From the cell containing the given text, extract its center point as (X, Y) coordinate. 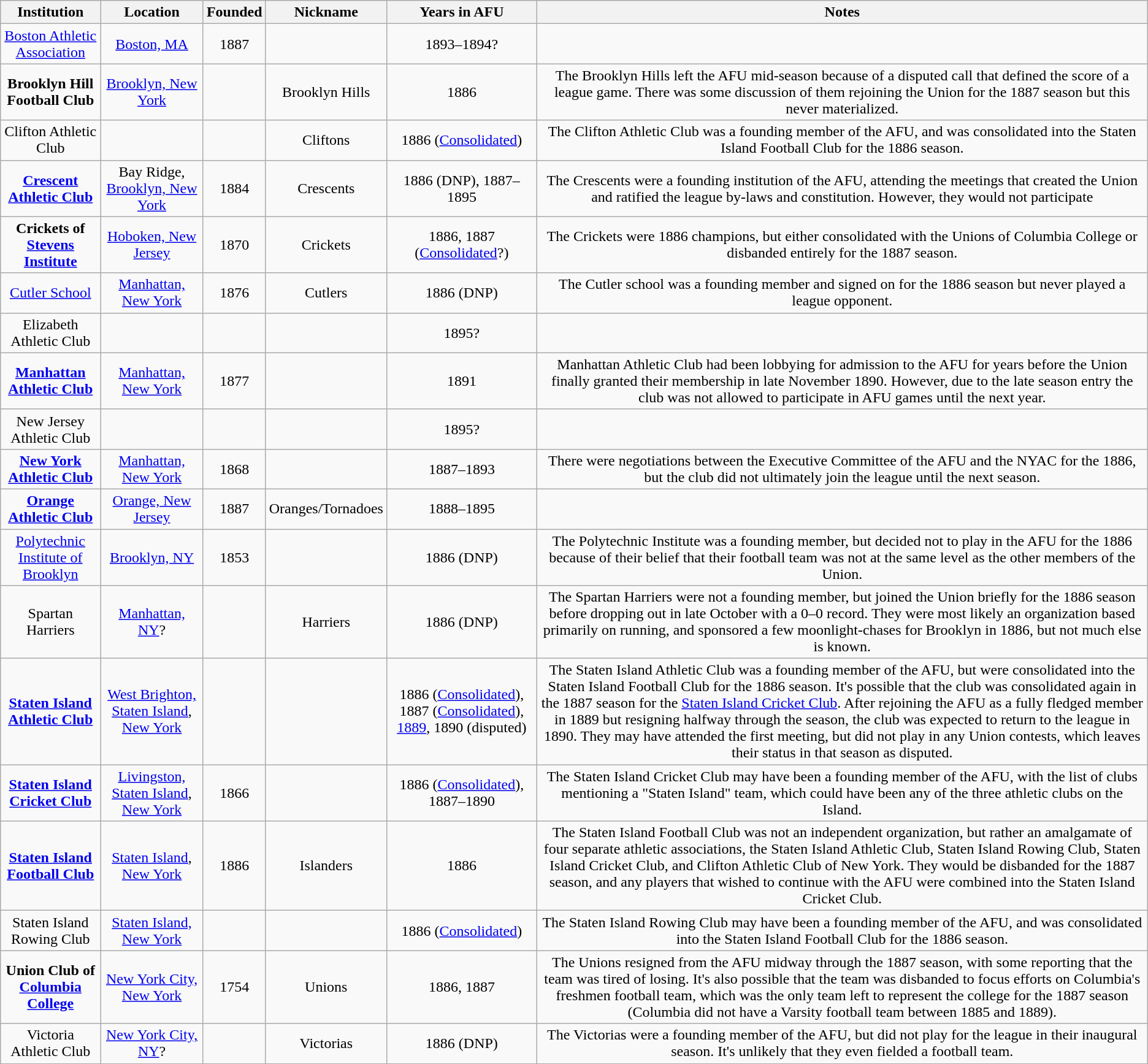
1870 (234, 245)
Harriers (326, 622)
Victorias (326, 1044)
West Brighton, Staten Island, New York (152, 711)
1893–1894? (461, 44)
Nickname (326, 12)
Founded (234, 12)
Notes (842, 12)
Unions (326, 987)
The Cutler school was a founding member and signed on for the 1886 season but never played a league opponent. (842, 293)
1888–1895 (461, 509)
Staten Island Athletic Club (50, 711)
1886 (DNP), 1887–1895 (461, 188)
Staten Island Cricket Club (50, 793)
1886 (Consolidated), 1887–1890 (461, 793)
Polytechnic Institute of Brooklyn (50, 557)
Bay Ridge, Brooklyn, New York (152, 188)
Cutler School (50, 293)
Crickets of Stevens Institute (50, 245)
New York City, New York (152, 987)
Staten Island Rowing Club (50, 931)
1884 (234, 188)
1886 (Consolidated), 1887 (Consolidated), 1889, 1890 (disputed) (461, 711)
Cliftons (326, 140)
Boston, MA (152, 44)
Staten Island Football Club (50, 866)
The Clifton Athletic Club was a founding member of the AFU, and was consolidated into the Staten Island Football Club for the 1886 season. (842, 140)
1853 (234, 557)
Union Club of Columbia College (50, 987)
1754 (234, 987)
1887–1893 (461, 469)
Oranges/Tornadoes (326, 509)
Livingston, Staten Island, New York (152, 793)
New Jersey Athletic Club (50, 429)
Crescent Athletic Club (50, 188)
Orange, New Jersey (152, 509)
Brooklyn Hills (326, 92)
The Crickets were 1886 champions, but either consolidated with the Unions of Columbia College or disbanded entirely for the 1887 season. (842, 245)
1891 (461, 381)
1877 (234, 381)
New York City, NY? (152, 1044)
Cutlers (326, 293)
Islanders (326, 866)
1868 (234, 469)
Hoboken, New Jersey (152, 245)
New York Athletic Club (50, 469)
Victoria Athletic Club (50, 1044)
Brooklyn, New York (152, 92)
Brooklyn Hill Football Club (50, 92)
Years in AFU (461, 12)
Brooklyn, NY (152, 557)
Manhattan Athletic Club (50, 381)
1886, 1887 (461, 987)
Orange Athletic Club (50, 509)
1886, 1887 (Consolidated?) (461, 245)
Institution (50, 12)
Clifton Athletic Club (50, 140)
Manhattan, NY? (152, 622)
Spartan Harriers (50, 622)
Elizabeth Athletic Club (50, 332)
1876 (234, 293)
Location (152, 12)
1866 (234, 793)
Crescents (326, 188)
Boston Athletic Association (50, 44)
Crickets (326, 245)
